Return the [x, y] coordinate for the center point of the cell that contains the specified text.  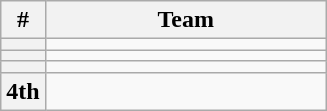
# [23, 20]
4th [23, 91]
Team [186, 20]
